Detect which cell encompasses the target text, then output its [x, y] center coordinate. 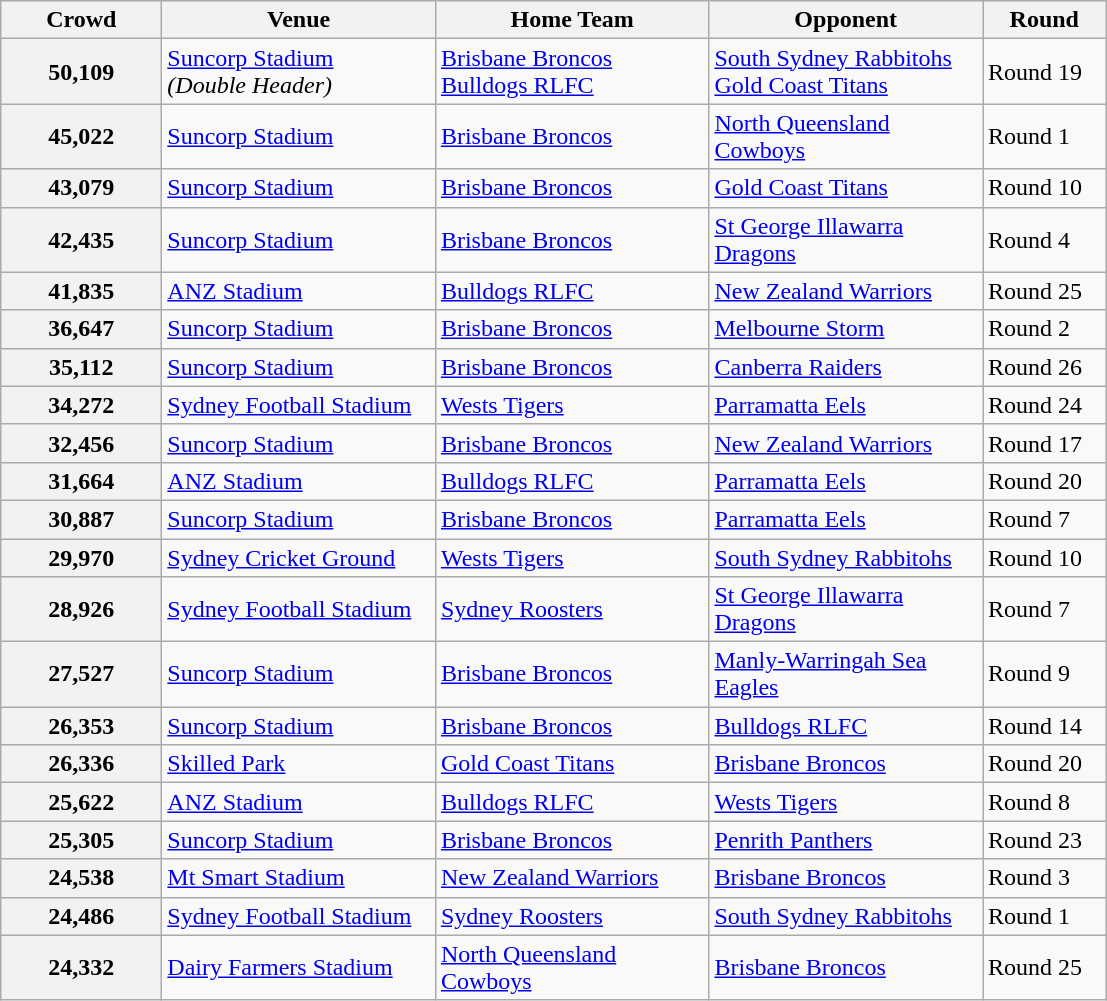
Opponent [846, 20]
Round 8 [1044, 802]
Round [1044, 20]
28,926 [82, 610]
24,538 [82, 878]
Crowd [82, 20]
Round 9 [1044, 674]
24,486 [82, 916]
36,647 [82, 329]
Round 2 [1044, 329]
42,435 [82, 240]
27,527 [82, 674]
35,112 [82, 367]
31,664 [82, 481]
Round 3 [1044, 878]
Round 24 [1044, 405]
50,109 [82, 72]
Sydney Cricket Ground [299, 557]
Mt Smart Stadium [299, 878]
Round 4 [1044, 240]
Manly-Warringah Sea Eagles [846, 674]
Melbourne Storm [846, 329]
Penrith Panthers [846, 840]
Round 26 [1044, 367]
South Sydney RabbitohsGold Coast Titans [846, 72]
24,332 [82, 968]
43,079 [82, 188]
Round 17 [1044, 443]
Skilled Park [299, 764]
Round 19 [1044, 72]
26,336 [82, 764]
45,022 [82, 136]
25,305 [82, 840]
41,835 [82, 291]
Suncorp Stadium(Double Header) [299, 72]
34,272 [82, 405]
Round 23 [1044, 840]
Venue [299, 20]
25,622 [82, 802]
Canberra Raiders [846, 367]
Round 14 [1044, 726]
30,887 [82, 519]
26,353 [82, 726]
Brisbane BroncosBulldogs RLFC [572, 72]
Dairy Farmers Stadium [299, 968]
Home Team [572, 20]
29,970 [82, 557]
32,456 [82, 443]
